Scan for the cell matching the given text and deliver its [x, y] coordinate at center. 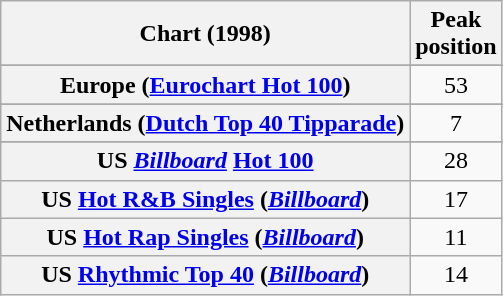
7 [456, 123]
Peakposition [456, 34]
14 [456, 275]
17 [456, 199]
US Hot R&B Singles (Billboard) [206, 199]
28 [456, 161]
53 [456, 85]
US Billboard Hot 100 [206, 161]
Chart (1998) [206, 34]
11 [456, 237]
US Hot Rap Singles (Billboard) [206, 237]
Europe (Eurochart Hot 100) [206, 85]
US Rhythmic Top 40 (Billboard) [206, 275]
Netherlands (Dutch Top 40 Tipparade) [206, 123]
